Identify which cell holds the provided text, then report its (X, Y) central coordinate. 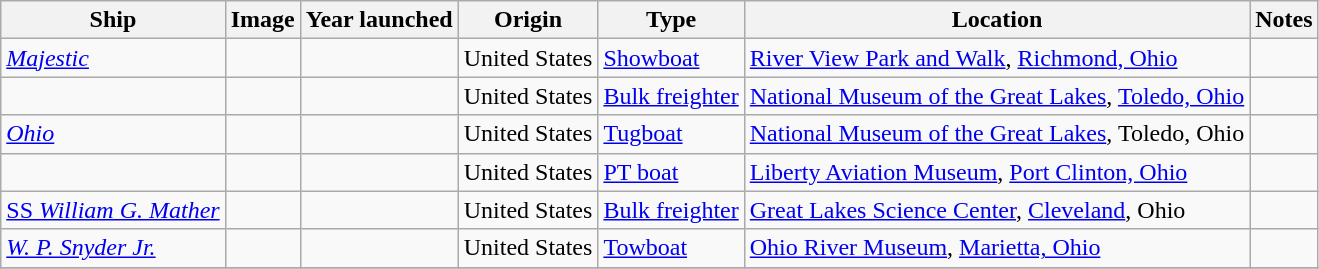
Type (671, 20)
Image (262, 20)
Year launched (379, 20)
Majestic (113, 58)
Ship (113, 20)
Great Lakes Science Center, Cleveland, Ohio (997, 210)
Ohio River Museum, Marietta, Ohio (997, 248)
Towboat (671, 248)
PT boat (671, 172)
Location (997, 20)
River View Park and Walk, Richmond, Ohio (997, 58)
Origin (528, 20)
SS William G. Mather (113, 210)
Showboat (671, 58)
Tugboat (671, 134)
Liberty Aviation Museum, Port Clinton, Ohio (997, 172)
W. P. Snyder Jr. (113, 248)
Ohio (113, 134)
Notes (1284, 20)
